Search for the cell housing the specified text and yield its [X, Y] center coordinate. 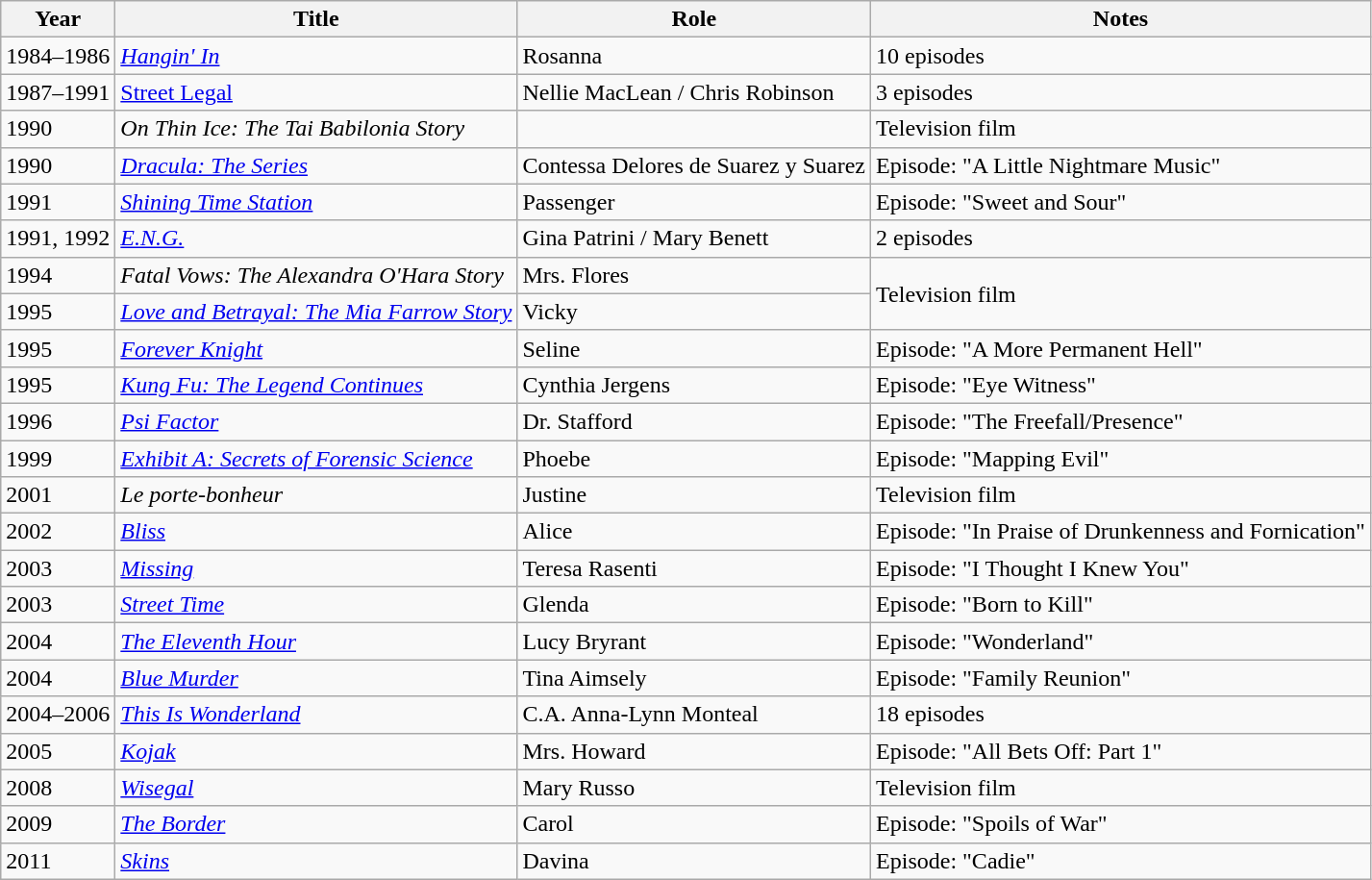
18 episodes [1121, 715]
Skins [316, 861]
Street Time [316, 605]
Episode: "Eye Witness" [1121, 385]
Forever Knight [316, 348]
Nellie MacLean / Chris Robinson [694, 92]
The Border [316, 824]
2004–2006 [58, 715]
Episode: "A More Permanent Hell" [1121, 348]
Episode: "I Thought I Knew You" [1121, 568]
Le porte-bonheur [316, 495]
Episode: "Mapping Evil" [1121, 459]
Episode: "Born to Kill" [1121, 605]
Episode: "Wonderland" [1121, 641]
Episode: "Family Reunion" [1121, 678]
1987–1991 [58, 92]
Mrs. Howard [694, 751]
Fatal Vows: The Alexandra O'Hara Story [316, 275]
2011 [58, 861]
Episode: "In Praise of Drunkenness and Fornication" [1121, 532]
Episode: "Spoils of War" [1121, 824]
1991 [58, 202]
Title [316, 19]
Seline [694, 348]
The Eleventh Hour [316, 641]
1984–1986 [58, 56]
Gina Patrini / Mary Benett [694, 239]
Year [58, 19]
3 episodes [1121, 92]
2 episodes [1121, 239]
Blue Murder [316, 678]
2008 [58, 788]
1999 [58, 459]
Episode: "All Bets Off: Part 1" [1121, 751]
1991, 1992 [58, 239]
Alice [694, 532]
Glenda [694, 605]
Love and Betrayal: The Mia Farrow Story [316, 312]
On Thin Ice: The Tai Babilonia Story [316, 129]
Dr. Stafford [694, 421]
E.N.G. [316, 239]
C.A. Anna-Lynn Monteal [694, 715]
Wisegal [316, 788]
Cynthia Jergens [694, 385]
1996 [58, 421]
Street Legal [316, 92]
Carol [694, 824]
Shining Time Station [316, 202]
Episode: "Cadie" [1121, 861]
Episode: "Sweet and Sour" [1121, 202]
Exhibit A: Secrets of Forensic Science [316, 459]
Kung Fu: The Legend Continues [316, 385]
Tina Aimsely [694, 678]
Role [694, 19]
Mrs. Flores [694, 275]
Episode: "The Freefall/Presence" [1121, 421]
Davina [694, 861]
2001 [58, 495]
2005 [58, 751]
Mary Russo [694, 788]
Dracula: The Series [316, 165]
Missing [316, 568]
This Is Wonderland [316, 715]
Notes [1121, 19]
1994 [58, 275]
Lucy Bryrant [694, 641]
Bliss [316, 532]
Teresa Rasenti [694, 568]
Kojak [316, 751]
2009 [58, 824]
Contessa Delores de Suarez y Suarez [694, 165]
10 episodes [1121, 56]
Episode: "A Little Nightmare Music" [1121, 165]
Justine [694, 495]
Passenger [694, 202]
Psi Factor [316, 421]
Vicky [694, 312]
Rosanna [694, 56]
2002 [58, 532]
Phoebe [694, 459]
Hangin' In [316, 56]
